Return the [X, Y] coordinate for the center point of the cell that contains the specified text.  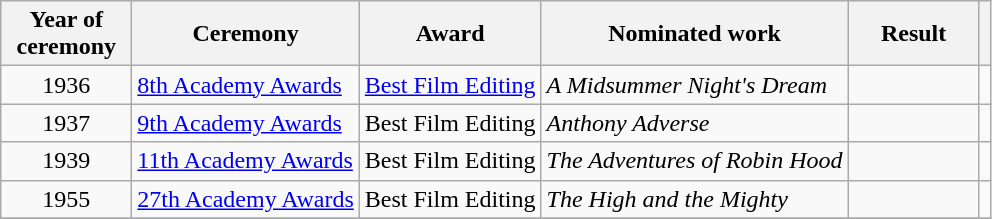
27th Academy Awards [246, 199]
Ceremony [246, 34]
The High and the Mighty [694, 199]
A Midsummer Night's Dream [694, 85]
9th Academy Awards [246, 123]
Result [914, 34]
Nominated work [694, 34]
1936 [66, 85]
The Adventures of Robin Hood [694, 161]
1937 [66, 123]
Year of ceremony [66, 34]
11th Academy Awards [246, 161]
1955 [66, 199]
Anthony Adverse [694, 123]
8th Academy Awards [246, 85]
1939 [66, 161]
Award [450, 34]
